Provide the [x, y] coordinate of the cell's center where the given text is located.  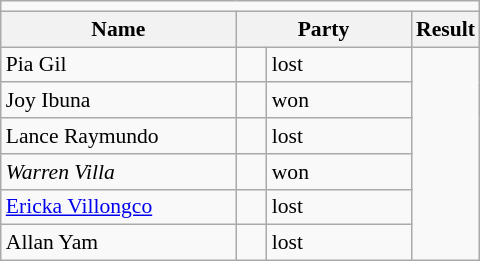
Party [324, 29]
Lance Raymundo [118, 136]
Name [118, 29]
Pia Gil [118, 65]
Joy Ibuna [118, 101]
Ericka Villongco [118, 207]
Result [446, 29]
Warren Villa [118, 172]
Allan Yam [118, 243]
